Scan for the cell matching the given text and deliver its [x, y] coordinate at center. 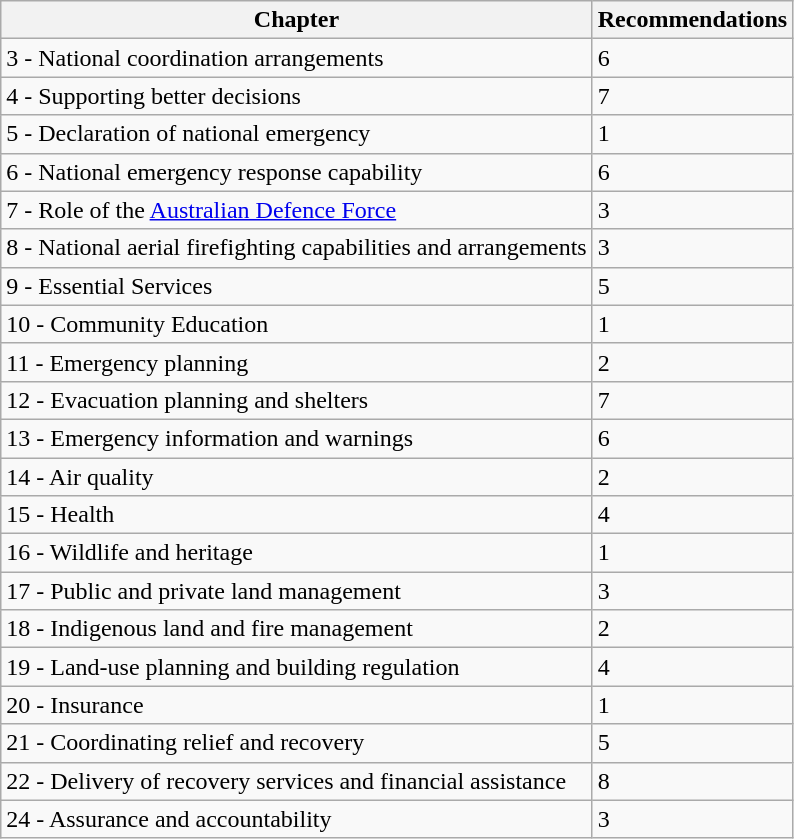
Recommendations [692, 20]
8 - National aerial firefighting capabilities and arrangements [296, 248]
13 - Emergency information and warnings [296, 438]
14 - Air quality [296, 477]
7 - Role of the Australian Defence Force [296, 210]
18 - Indigenous land and fire management [296, 629]
17 - Public and private land management [296, 591]
24 - Assurance and accountability [296, 819]
11 - Emergency planning [296, 362]
19 - Land-use planning and building regulation [296, 667]
8 [692, 781]
4 - Supporting better decisions [296, 96]
20 - Insurance [296, 705]
6 - National emergency response capability [296, 172]
15 - Health [296, 515]
5 - Declaration of national emergency [296, 134]
9 - Essential Services [296, 286]
21 - Coordinating relief and recovery [296, 743]
12 - Evacuation planning and shelters [296, 400]
22 - Delivery of recovery services and financial assistance [296, 781]
Chapter [296, 20]
16 - Wildlife and heritage [296, 553]
10 - Community Education [296, 324]
3 - National coordination arrangements [296, 58]
